Return the [X, Y] coordinate for the center point of the cell that contains the specified text.  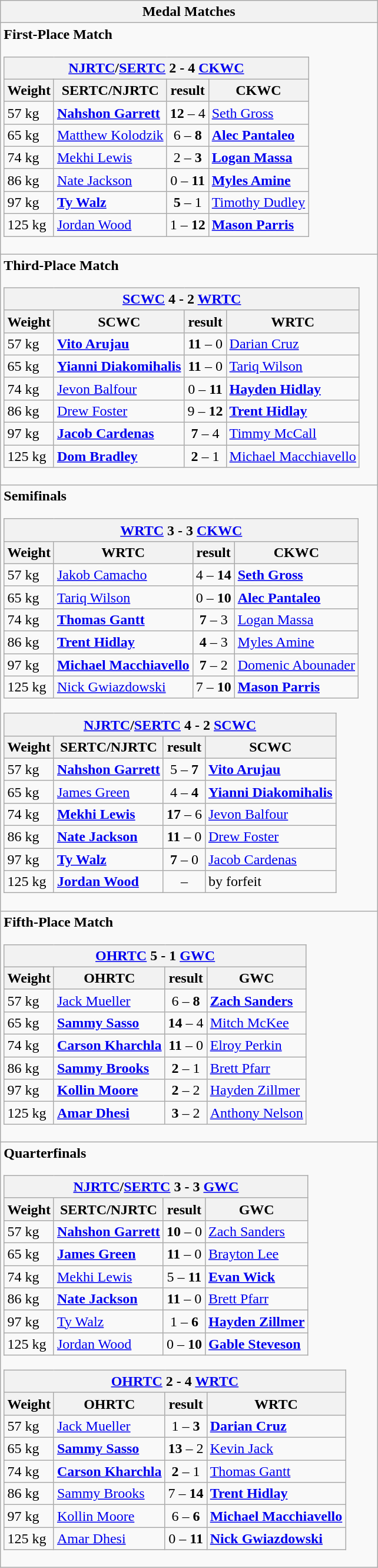
7 – 2 [213, 665]
17 – 6 [184, 814]
1 – 3 [186, 1426]
Medal Matches [189, 12]
Jakob Camacho [123, 575]
6 – 6 [186, 1516]
Brayton Lee [256, 1254]
Hayden Hidlay [293, 388]
Domenic Abounader [296, 665]
SCWC 4 - 2 WRTC [181, 299]
by forfeit [270, 882]
13 – 2 [186, 1449]
4 – 3 [213, 643]
Dom Bradley [119, 456]
Anthony Nelson [257, 1113]
OHRTC 5 - 1 GWC [155, 956]
7 – 10 [213, 687]
Evan Wick [256, 1277]
9 – 12 [205, 411]
7 – 3 [213, 620]
2 – 2 [186, 1091]
Gable Steveson [256, 1344]
NJRTC/SERTC 2 - 4 CKWC [157, 68]
5 – 1 [187, 202]
Timmy McCall [293, 434]
10 – 0 [184, 1231]
Elroy Perkin [257, 1046]
7 – 0 [184, 859]
7 – 4 [205, 434]
12 – 4 [187, 113]
3 – 2 [186, 1113]
1 – 12 [187, 225]
Mitch McKee [257, 1023]
2 – 3 [187, 157]
Timothy Dudley [258, 202]
NJRTC/SERTC 4 - 2 SCWC [170, 724]
5 – 11 [184, 1277]
Kevin Jack [276, 1449]
– [184, 882]
NJRTC/SERTC 3 - 3 GWC [156, 1187]
1 – 6 [184, 1322]
WRTC 3 - 3 CKWC [181, 530]
5 – 7 [184, 769]
7 – 14 [186, 1494]
4 – 14 [213, 575]
14 – 4 [186, 1023]
4 – 4 [184, 792]
OHRTC 2 - 4 WRTC [175, 1381]
Matthew Kolodzik [110, 135]
